Search for the cell housing the specified text and yield its (x, y) center coordinate. 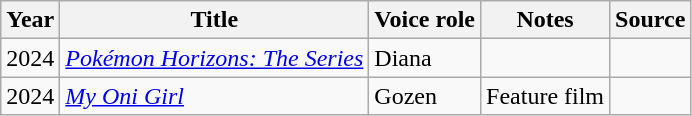
Diana (425, 58)
My Oni Girl (214, 96)
Source (650, 20)
Pokémon Horizons: The Series (214, 58)
Title (214, 20)
Notes (546, 20)
Gozen (425, 96)
Voice role (425, 20)
Year (30, 20)
Feature film (546, 96)
